Locate the cell with the specified text and output its [x, y] center coordinate. 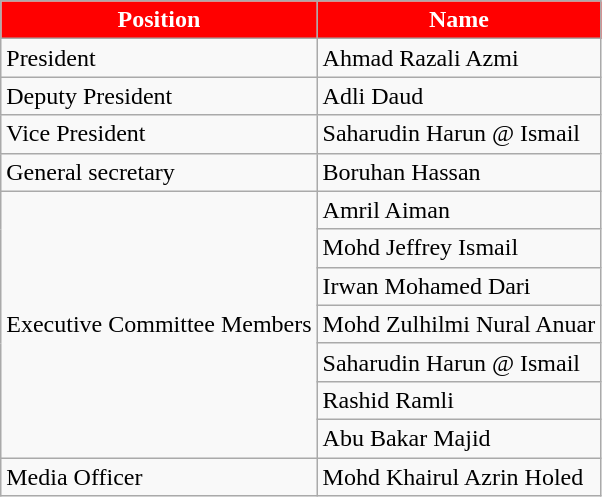
Mohd Khairul Azrin Holed [459, 477]
Mohd Zulhilmi Nural Anuar [459, 324]
Mohd Jeffrey Ismail [459, 248]
Rashid Ramli [459, 400]
Name [459, 20]
Adli Daud [459, 96]
Boruhan Hassan [459, 172]
Executive Committee Members [159, 324]
Deputy President [159, 96]
Media Officer [159, 477]
General secretary [159, 172]
Vice President [159, 134]
Ahmad Razali Azmi [459, 58]
Position [159, 20]
Amril Aiman [459, 210]
Abu Bakar Majid [459, 438]
President [159, 58]
Irwan Mohamed Dari [459, 286]
